Locate the cell with the specified text and output its (X, Y) center coordinate. 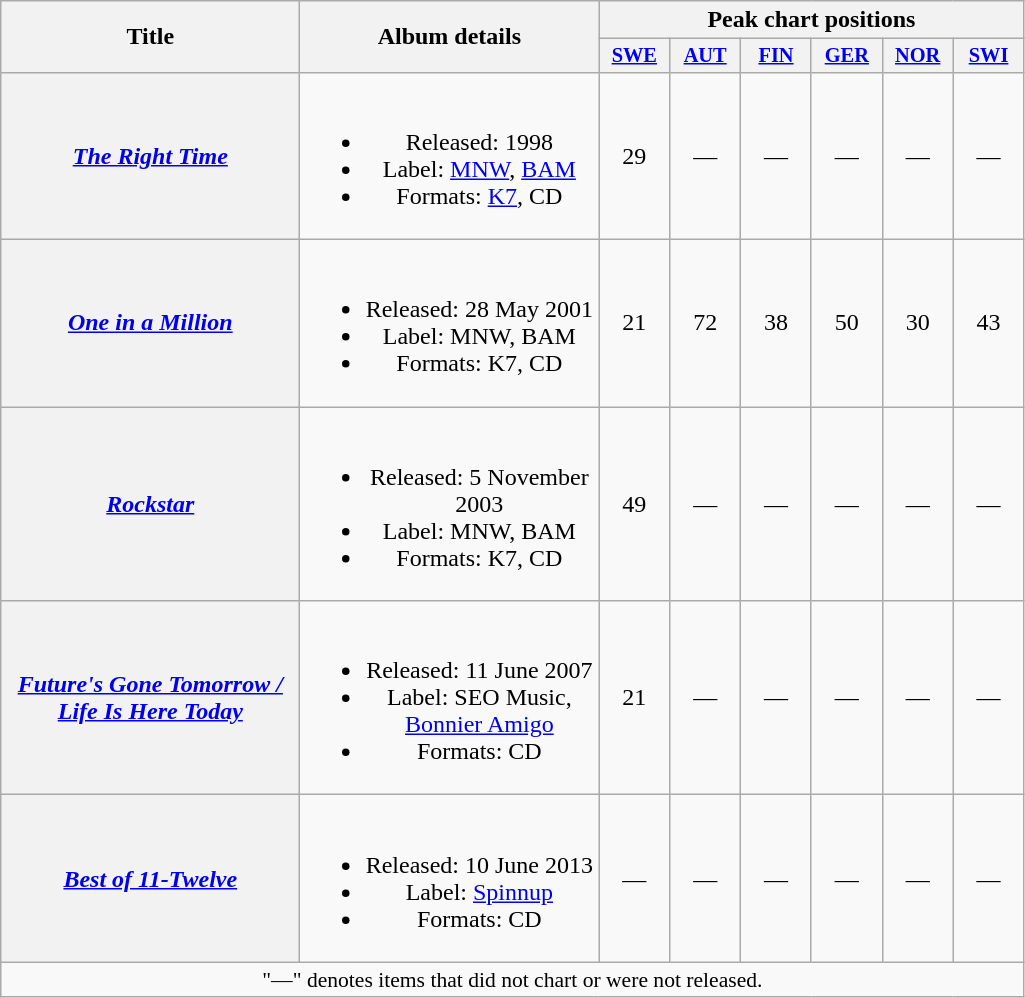
Title (150, 37)
43 (988, 324)
Released: 10 June 2013Label: SpinnupFormats: CD (450, 878)
SWI (988, 56)
Released: 5 November 2003Label: MNW, BAMFormats: K7, CD (450, 504)
FIN (776, 56)
30 (918, 324)
Released: 28 May 2001Label: MNW, BAMFormats: K7, CD (450, 324)
38 (776, 324)
"—" denotes items that did not chart or were not released. (512, 980)
72 (706, 324)
Future's Gone Tomorrow / Life Is Here Today (150, 698)
Released: 1998Label: MNW, BAMFormats: K7, CD (450, 156)
Released: 11 June 2007Label: SEO Music, Bonnier AmigoFormats: CD (450, 698)
49 (634, 504)
The Right Time (150, 156)
NOR (918, 56)
GER (846, 56)
AUT (706, 56)
SWE (634, 56)
50 (846, 324)
Best of 11-Twelve (150, 878)
Album details (450, 37)
29 (634, 156)
One in a Million (150, 324)
Peak chart positions (812, 20)
Rockstar (150, 504)
